Return the [X, Y] coordinate for the center point of the cell that contains the specified text.  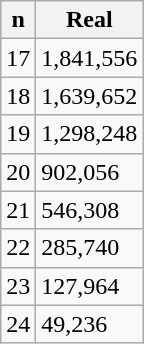
22 [18, 248]
17 [18, 58]
902,056 [90, 172]
49,236 [90, 324]
24 [18, 324]
127,964 [90, 286]
23 [18, 286]
285,740 [90, 248]
1,298,248 [90, 134]
18 [18, 96]
n [18, 20]
1,841,556 [90, 58]
20 [18, 172]
546,308 [90, 210]
21 [18, 210]
Real [90, 20]
1,639,652 [90, 96]
19 [18, 134]
